Return the (X, Y) coordinate for the center point of the cell that contains the specified text.  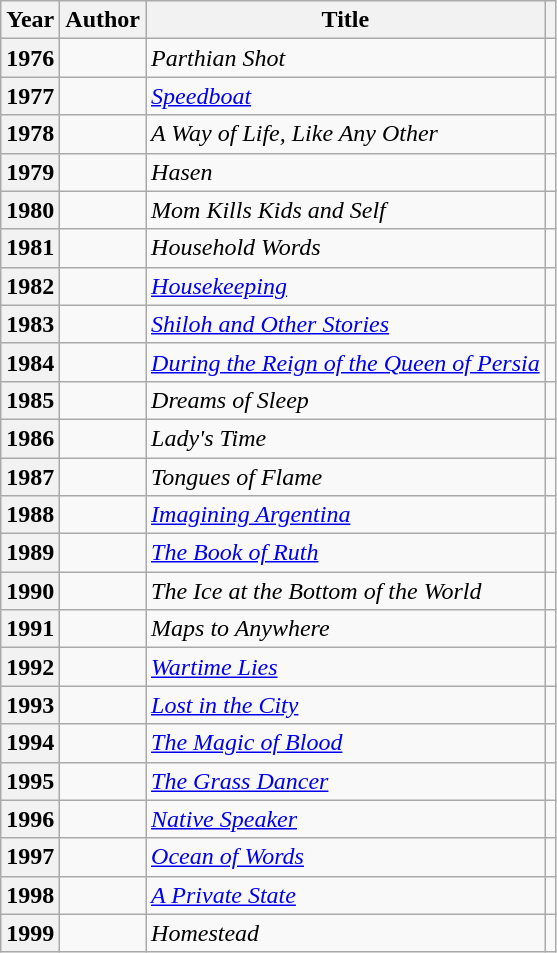
Housekeeping (346, 286)
1991 (30, 629)
Imagining Argentina (346, 515)
Hasen (346, 172)
The Ice at the Bottom of the World (346, 591)
Mom Kills Kids and Self (346, 210)
1981 (30, 248)
Year (30, 20)
1977 (30, 96)
Speedboat (346, 96)
Author (103, 20)
Wartime Lies (346, 667)
Parthian Shot (346, 58)
1999 (30, 933)
1997 (30, 857)
Homestead (346, 933)
Title (346, 20)
1994 (30, 743)
The Grass Dancer (346, 781)
Shiloh and Other Stories (346, 324)
Tongues of Flame (346, 477)
A Way of Life, Like Any Other (346, 134)
1998 (30, 895)
1995 (30, 781)
Dreams of Sleep (346, 400)
Ocean of Words (346, 857)
1976 (30, 58)
Lady's Time (346, 438)
1993 (30, 705)
During the Reign of the Queen of Persia (346, 362)
Maps to Anywhere (346, 629)
1990 (30, 591)
1989 (30, 553)
1992 (30, 667)
1980 (30, 210)
1987 (30, 477)
Household Words (346, 248)
The Book of Ruth (346, 553)
A Private State (346, 895)
1983 (30, 324)
1984 (30, 362)
The Magic of Blood (346, 743)
1985 (30, 400)
1986 (30, 438)
Lost in the City (346, 705)
1982 (30, 286)
Native Speaker (346, 819)
1996 (30, 819)
1988 (30, 515)
1978 (30, 134)
1979 (30, 172)
